Locate the cell with the specified text and output its [X, Y] center coordinate. 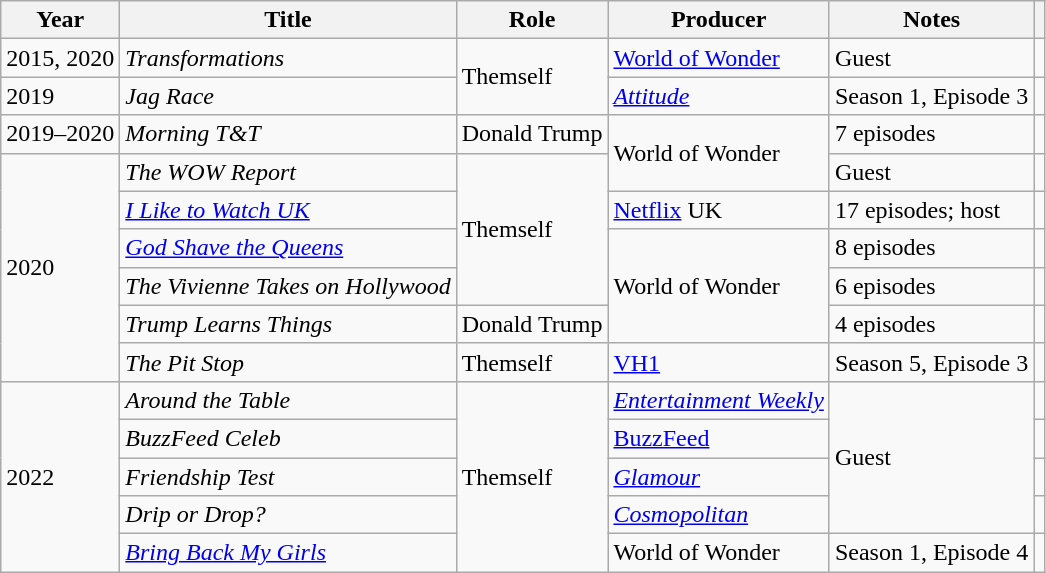
Season 1, Episode 3 [931, 96]
8 episodes [931, 248]
Jag Race [288, 96]
I Like to Watch UK [288, 210]
2015, 2020 [60, 58]
The WOW Report [288, 172]
VH1 [718, 362]
2019 [60, 96]
Morning T&T [288, 134]
Entertainment Weekly [718, 400]
Title [288, 20]
Attitude [718, 96]
Around the Table [288, 400]
Notes [931, 20]
Transformations [288, 58]
Season 1, Episode 4 [931, 553]
Season 5, Episode 3 [931, 362]
7 episodes [931, 134]
Netflix UK [718, 210]
Drip or Drop? [288, 515]
17 episodes; host [931, 210]
Friendship Test [288, 477]
Producer [718, 20]
BuzzFeed Celeb [288, 438]
2019–2020 [60, 134]
6 episodes [931, 286]
BuzzFeed [718, 438]
The Pit Stop [288, 362]
Glamour [718, 477]
God Shave the Queens [288, 248]
4 episodes [931, 324]
Bring Back My Girls [288, 553]
2020 [60, 267]
2022 [60, 476]
Cosmopolitan [718, 515]
Trump Learns Things [288, 324]
Year [60, 20]
The Vivienne Takes on Hollywood [288, 286]
Role [532, 20]
